Capture the cell that displays the provided text and extract its (x, y) central coordinate. 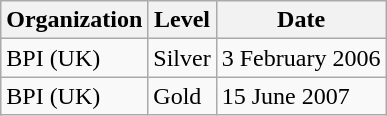
Silver (182, 58)
Date (301, 20)
Gold (182, 96)
Organization (74, 20)
3 February 2006 (301, 58)
Level (182, 20)
15 June 2007 (301, 96)
